Determine the [X, Y] coordinate at the center of the cell enclosing the given text.  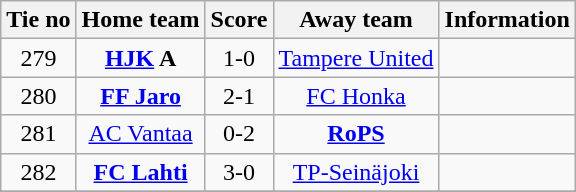
Away team [356, 20]
TP-Seinäjoki [356, 172]
RoPS [356, 134]
HJK A [140, 58]
FC Honka [356, 96]
281 [38, 134]
AC Vantaa [140, 134]
Tie no [38, 20]
2-1 [239, 96]
FC Lahti [140, 172]
Tampere United [356, 58]
0-2 [239, 134]
1-0 [239, 58]
FF Jaro [140, 96]
280 [38, 96]
279 [38, 58]
3-0 [239, 172]
Score [239, 20]
Home team [140, 20]
282 [38, 172]
Information [507, 20]
